Identify which cell holds the provided text, then report its (X, Y) central coordinate. 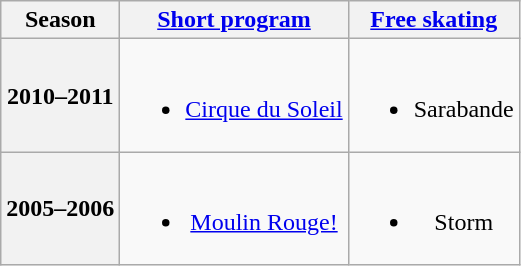
2010–2011 (60, 96)
Sarabande (434, 96)
Free skating (434, 20)
Short program (234, 20)
Storm (434, 208)
Season (60, 20)
2005–2006 (60, 208)
Cirque du Soleil (234, 96)
Moulin Rouge! (234, 208)
